Pinpoint the cell where the given text exists, returning its (x, y) midpoint coordinate. 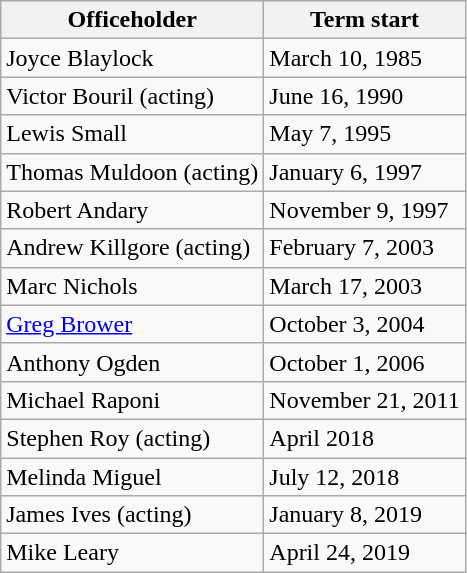
Thomas Muldoon (acting) (132, 172)
Term start (364, 20)
January 8, 2019 (364, 515)
Stephen Roy (acting) (132, 438)
Victor Bouril (acting) (132, 96)
Joyce Blaylock (132, 58)
February 7, 2003 (364, 248)
Lewis Small (132, 134)
November 21, 2011 (364, 400)
July 12, 2018 (364, 477)
Michael Raponi (132, 400)
January 6, 1997 (364, 172)
March 17, 2003 (364, 286)
Greg Brower (132, 324)
Melinda Miguel (132, 477)
June 16, 1990 (364, 96)
November 9, 1997 (364, 210)
Marc Nichols (132, 286)
Mike Leary (132, 553)
March 10, 1985 (364, 58)
Robert Andary (132, 210)
April 24, 2019 (364, 553)
Anthony Ogden (132, 362)
James Ives (acting) (132, 515)
October 3, 2004 (364, 324)
Andrew Killgore (acting) (132, 248)
May 7, 1995 (364, 134)
October 1, 2006 (364, 362)
Officeholder (132, 20)
April 2018 (364, 438)
